From the cell containing the given text, extract its center point as [x, y] coordinate. 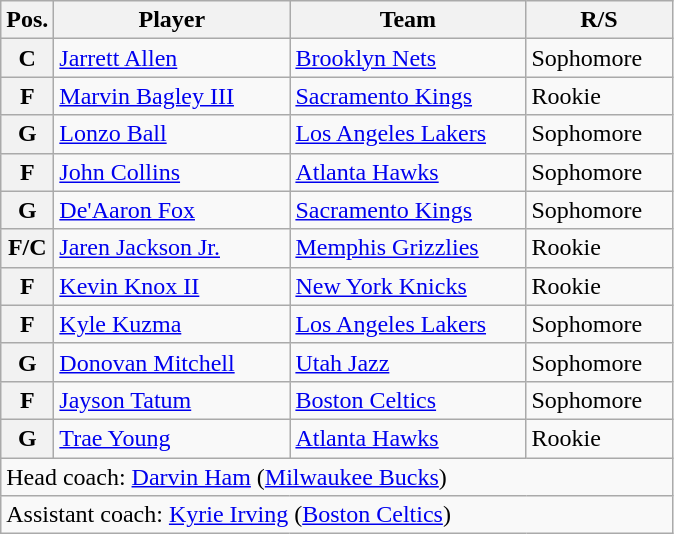
Boston Celtics [408, 400]
Jaren Jackson Jr. [172, 248]
C [28, 58]
Kevin Knox II [172, 286]
Donovan Mitchell [172, 362]
Jayson Tatum [172, 400]
F/C [28, 248]
John Collins [172, 172]
Team [408, 20]
Kyle Kuzma [172, 324]
R/S [599, 20]
Assistant coach: Kyrie Irving (Boston Celtics) [336, 515]
De'Aaron Fox [172, 210]
Pos. [28, 20]
New York Knicks [408, 286]
Marvin Bagley III [172, 96]
Trae Young [172, 438]
Brooklyn Nets [408, 58]
Jarrett Allen [172, 58]
Player [172, 20]
Utah Jazz [408, 362]
Lonzo Ball [172, 134]
Head coach: Darvin Ham (Milwaukee Bucks) [336, 477]
Memphis Grizzlies [408, 248]
